Output the [X, Y] coordinate of the center of the cell containing the given text.  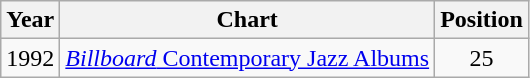
Chart [248, 20]
Year [30, 20]
25 [482, 58]
1992 [30, 58]
Position [482, 20]
Billboard Contemporary Jazz Albums [248, 58]
